Output the [X, Y] coordinate of the center of the cell containing the given text.  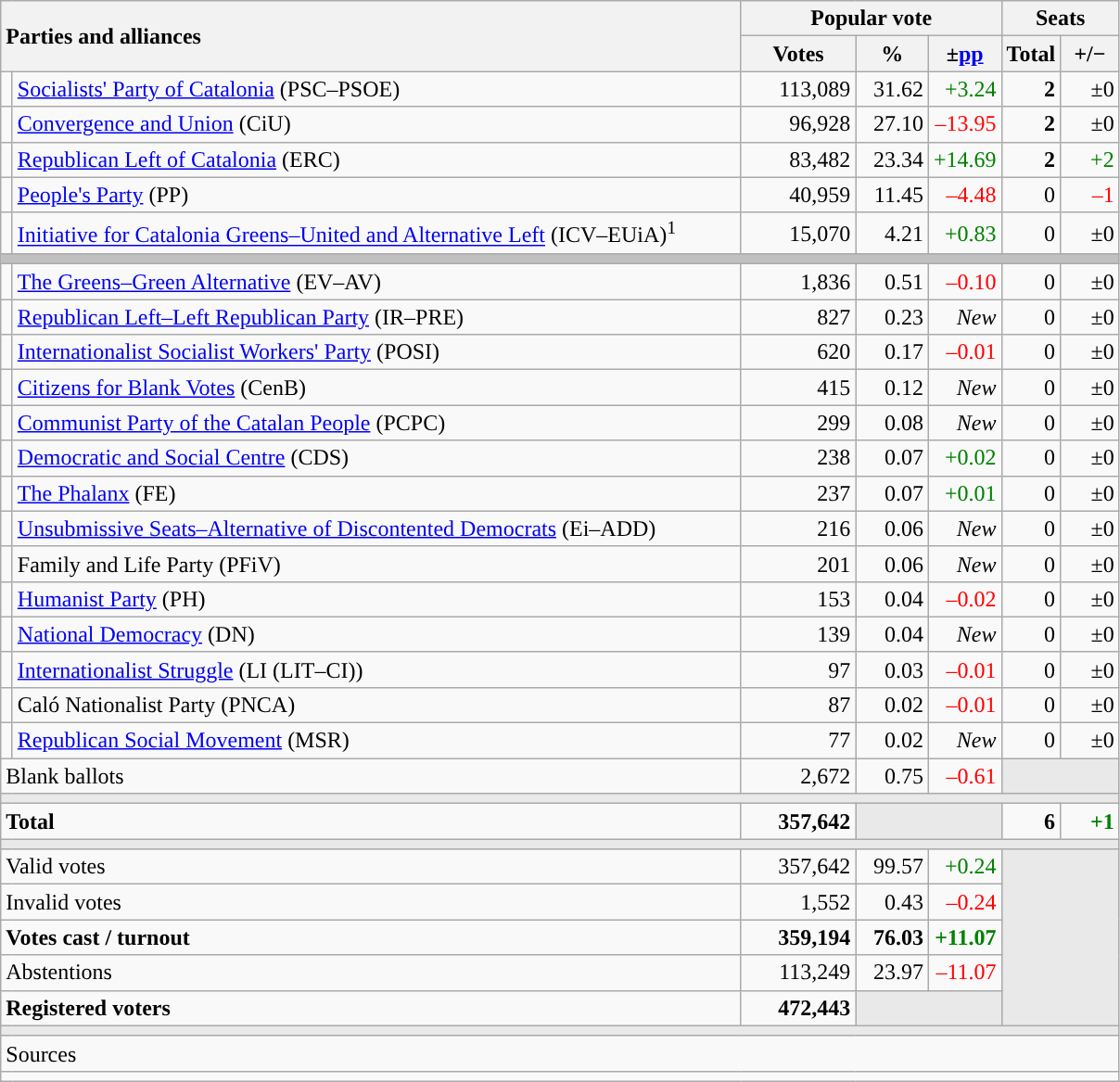
+0.24 [964, 867]
40,959 [798, 195]
0.43 [892, 902]
0.23 [892, 317]
87 [798, 705]
Valid votes [371, 867]
216 [798, 528]
139 [798, 634]
238 [798, 458]
415 [798, 388]
Initiative for Catalonia Greens–United and Alternative Left (ICV–EUiA)1 [376, 234]
–0.10 [964, 282]
National Democracy (DN) [376, 634]
Popular vote [872, 19]
+0.83 [964, 234]
% [892, 54]
15,070 [798, 234]
23.34 [892, 159]
People's Party (PP) [376, 195]
97 [798, 669]
113,089 [798, 89]
0.51 [892, 282]
4.21 [892, 234]
Parties and alliances [371, 36]
Sources [560, 1053]
–1 [1090, 195]
1,836 [798, 282]
31.62 [892, 89]
Socialists' Party of Catalonia (PSC–PSOE) [376, 89]
23.97 [892, 973]
Republican Left of Catalonia (ERC) [376, 159]
+3.24 [964, 89]
±pp [964, 54]
6 [1031, 821]
–13.95 [964, 124]
77 [798, 741]
Humanist Party (PH) [376, 599]
0.12 [892, 388]
472,443 [798, 1008]
Family and Life Party (PFiV) [376, 564]
+14.69 [964, 159]
Caló Nationalist Party (PNCA) [376, 705]
–4.48 [964, 195]
Republican Left–Left Republican Party (IR–PRE) [376, 317]
+2 [1090, 159]
+0.02 [964, 458]
Invalid votes [371, 902]
620 [798, 352]
1,552 [798, 902]
Citizens for Blank Votes (CenB) [376, 388]
The Phalanx (FE) [376, 493]
0.08 [892, 423]
Abstentions [371, 973]
299 [798, 423]
Convergence and Union (CiU) [376, 124]
Republican Social Movement (MSR) [376, 741]
Democratic and Social Centre (CDS) [376, 458]
237 [798, 493]
Registered voters [371, 1008]
Internationalist Socialist Workers' Party (POSI) [376, 352]
96,928 [798, 124]
0.75 [892, 776]
Unsubmissive Seats–Alternative of Discontented Democrats (Ei–ADD) [376, 528]
+1 [1090, 821]
2,672 [798, 776]
Internationalist Struggle (LI (LIT–CI)) [376, 669]
Communist Party of the Catalan People (PCPC) [376, 423]
0.17 [892, 352]
153 [798, 599]
–0.61 [964, 776]
83,482 [798, 159]
Votes [798, 54]
Seats [1061, 19]
827 [798, 317]
Blank ballots [371, 776]
–0.24 [964, 902]
113,249 [798, 973]
Votes cast / turnout [371, 937]
–11.07 [964, 973]
359,194 [798, 937]
0.03 [892, 669]
The Greens–Green Alternative (EV–AV) [376, 282]
76.03 [892, 937]
+0.01 [964, 493]
11.45 [892, 195]
+11.07 [964, 937]
–0.02 [964, 599]
201 [798, 564]
27.10 [892, 124]
+/− [1090, 54]
99.57 [892, 867]
